Output the (X, Y) coordinate of the center of the cell containing the given text.  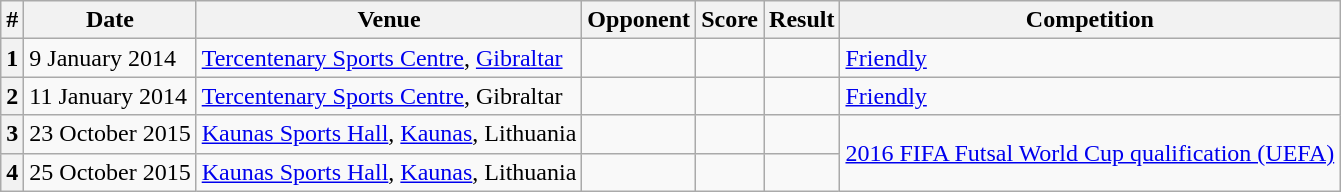
1 (12, 58)
Score (730, 20)
3 (12, 134)
9 January 2014 (110, 58)
Date (110, 20)
# (12, 20)
4 (12, 172)
Venue (389, 20)
11 January 2014 (110, 96)
2 (12, 96)
2016 FIFA Futsal World Cup qualification (UEFA) (1090, 153)
Competition (1090, 20)
Opponent (639, 20)
Result (802, 20)
25 October 2015 (110, 172)
23 October 2015 (110, 134)
